Scan for the cell matching the given text and deliver its (x, y) coordinate at center. 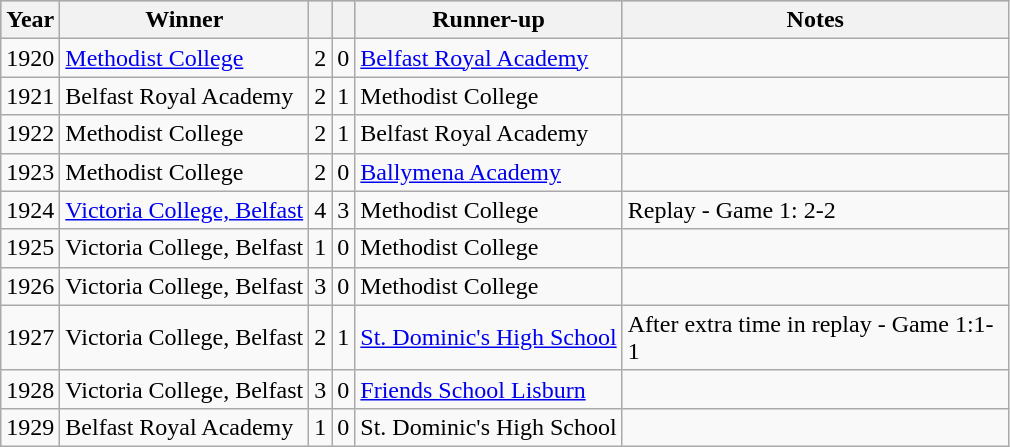
1928 (30, 389)
Ballymena Academy (488, 172)
Notes (815, 20)
Winner (184, 20)
1923 (30, 172)
Replay - Game 1: 2-2 (815, 210)
1926 (30, 286)
Friends School Lisburn (488, 389)
Runner-up (488, 20)
1927 (30, 338)
Year (30, 20)
1921 (30, 96)
1929 (30, 427)
After extra time in replay - Game 1:1-1 (815, 338)
1922 (30, 134)
1920 (30, 58)
4 (320, 210)
1924 (30, 210)
1925 (30, 248)
